Detect which cell encompasses the target text, then output its (x, y) center coordinate. 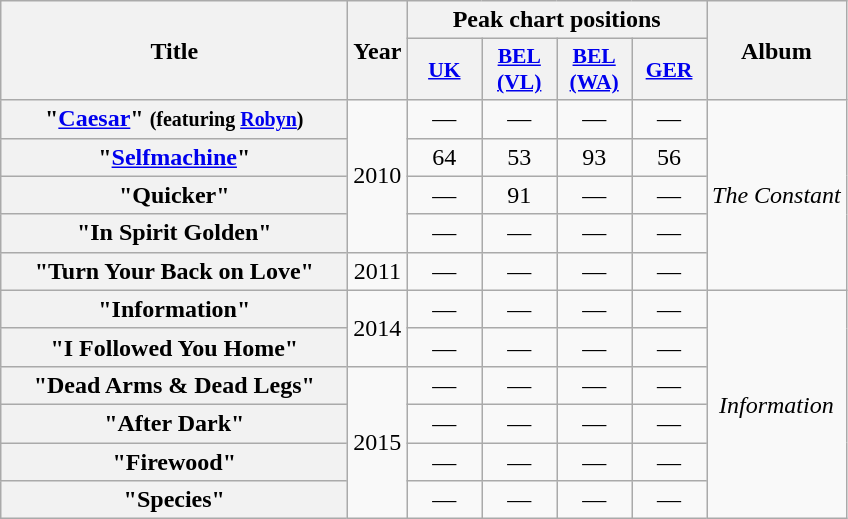
"Information" (174, 309)
BEL(WA) (594, 70)
93 (594, 157)
The Constant (776, 195)
"After Dark" (174, 423)
Title (174, 50)
Year (378, 50)
UK (444, 70)
"I Followed You Home" (174, 347)
"Caesar" (featuring Robyn) (174, 119)
"Firewood" (174, 461)
2011 (378, 271)
Peak chart positions (557, 20)
56 (670, 157)
"Quicker" (174, 195)
2010 (378, 176)
2014 (378, 328)
91 (520, 195)
64 (444, 157)
"Species" (174, 500)
"Dead Arms & Dead Legs" (174, 385)
GER (670, 70)
2015 (378, 442)
53 (520, 157)
Album (776, 50)
"Selfmachine" (174, 157)
"Turn Your Back on Love" (174, 271)
"In Spirit Golden" (174, 233)
Information (776, 404)
BEL(VL) (520, 70)
